Pinpoint the cell where the given text exists, returning its (x, y) midpoint coordinate. 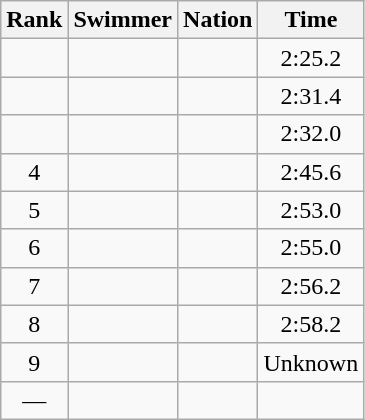
2:58.2 (311, 324)
2:56.2 (311, 286)
7 (34, 286)
2:45.6 (311, 172)
2:31.4 (311, 96)
Nation (218, 20)
5 (34, 210)
2:32.0 (311, 134)
— (34, 400)
6 (34, 248)
2:55.0 (311, 248)
4 (34, 172)
Rank (34, 20)
Time (311, 20)
2:53.0 (311, 210)
Unknown (311, 362)
2:25.2 (311, 58)
Swimmer (123, 20)
9 (34, 362)
8 (34, 324)
